Identify which cell holds the provided text, then report its [X, Y] central coordinate. 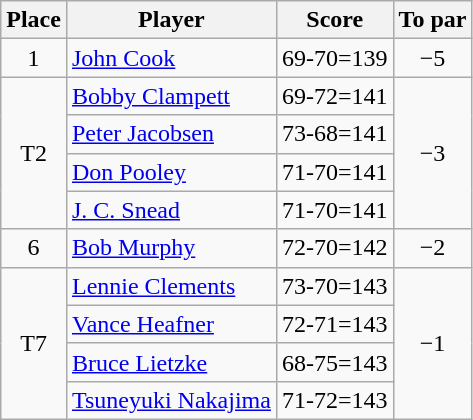
T2 [34, 153]
Bobby Clampett [171, 96]
To par [432, 20]
J. C. Snead [171, 210]
John Cook [171, 58]
Place [34, 20]
−1 [432, 343]
Player [171, 20]
73-68=141 [334, 134]
69-70=139 [334, 58]
Score [334, 20]
−5 [432, 58]
Don Pooley [171, 172]
Vance Heafner [171, 324]
69-72=141 [334, 96]
Lennie Clements [171, 286]
Tsuneyuki Nakajima [171, 400]
Bruce Lietzke [171, 362]
T7 [34, 343]
73-70=143 [334, 286]
−2 [432, 248]
72-70=142 [334, 248]
72-71=143 [334, 324]
1 [34, 58]
Peter Jacobsen [171, 134]
6 [34, 248]
−3 [432, 153]
68-75=143 [334, 362]
71-72=143 [334, 400]
Bob Murphy [171, 248]
